From the cell containing the given text, extract its center point as [X, Y] coordinate. 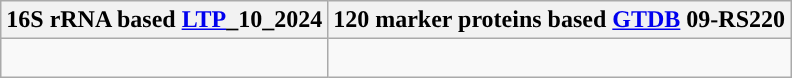
120 marker proteins based GTDB 09-RS220 [560, 20]
16S rRNA based LTP_10_2024 [164, 20]
